Detect which cell encompasses the target text, then output its (x, y) center coordinate. 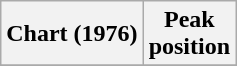
Chart (1976) (72, 34)
Peakposition (189, 34)
